Extract the (x, y) coordinate from the center of the cell holding the provided text.  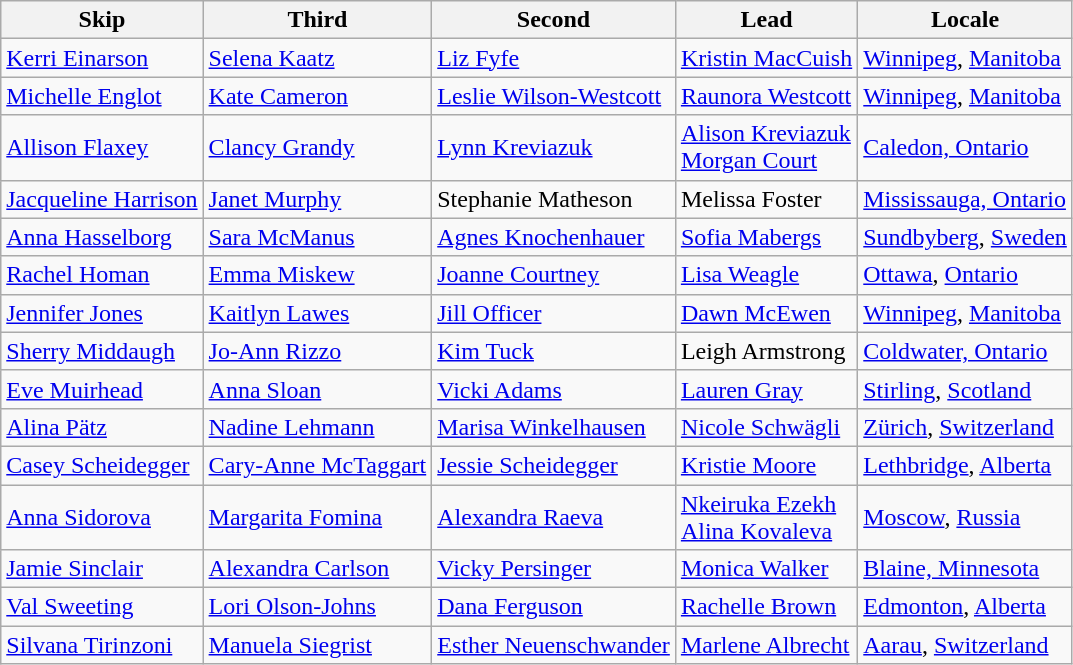
Edmonton, Alberta (966, 607)
Jennifer Jones (102, 313)
Marlene Albrecht (766, 645)
Manuela Siegrist (318, 645)
Sherry Middaugh (102, 351)
Moscow, Russia (966, 516)
Casey Scheidegger (102, 465)
Janet Murphy (318, 199)
Mississauga, Ontario (966, 199)
Second (554, 20)
Liz Fyfe (554, 58)
Val Sweeting (102, 607)
Caledon, Ontario (966, 148)
Stirling, Scotland (966, 389)
Alexandra Carlson (318, 569)
Raunora Westcott (766, 96)
Lori Olson-Johns (318, 607)
Lynn Kreviazuk (554, 148)
Michelle Englot (102, 96)
Aarau, Switzerland (966, 645)
Jessie Scheidegger (554, 465)
Stephanie Matheson (554, 199)
Alexandra Raeva (554, 516)
Allison Flaxey (102, 148)
Agnes Knochenhauer (554, 237)
Marisa Winkelhausen (554, 427)
Anna Hasselborg (102, 237)
Sara McManus (318, 237)
Vicky Persinger (554, 569)
Kristie Moore (766, 465)
Kim Tuck (554, 351)
Coldwater, Ontario (966, 351)
Jamie Sinclair (102, 569)
Nadine Lehmann (318, 427)
Clancy Grandy (318, 148)
Leigh Armstrong (766, 351)
Nicole Schwägli (766, 427)
Lethbridge, Alberta (966, 465)
Lead (766, 20)
Jacqueline Harrison (102, 199)
Jill Officer (554, 313)
Emma Miskew (318, 275)
Joanne Courtney (554, 275)
Silvana Tirinzoni (102, 645)
Zürich, Switzerland (966, 427)
Skip (102, 20)
Dana Ferguson (554, 607)
Jo-Ann Rizzo (318, 351)
Locale (966, 20)
Kristin MacCuish (766, 58)
Anna Sidorova (102, 516)
Selena Kaatz (318, 58)
Leslie Wilson-Westcott (554, 96)
Nkeiruka Ezekh Alina Kovaleva (766, 516)
Alison Kreviazuk Morgan Court (766, 148)
Melissa Foster (766, 199)
Ottawa, Ontario (966, 275)
Vicki Adams (554, 389)
Monica Walker (766, 569)
Kate Cameron (318, 96)
Esther Neuenschwander (554, 645)
Dawn McEwen (766, 313)
Alina Pätz (102, 427)
Sundbyberg, Sweden (966, 237)
Cary-Anne McTaggart (318, 465)
Margarita Fomina (318, 516)
Sofia Mabergs (766, 237)
Rachelle Brown (766, 607)
Kerri Einarson (102, 58)
Third (318, 20)
Rachel Homan (102, 275)
Lisa Weagle (766, 275)
Kaitlyn Lawes (318, 313)
Eve Muirhead (102, 389)
Anna Sloan (318, 389)
Lauren Gray (766, 389)
Blaine, Minnesota (966, 569)
